Locate the cell with the specified text and output its [x, y] center coordinate. 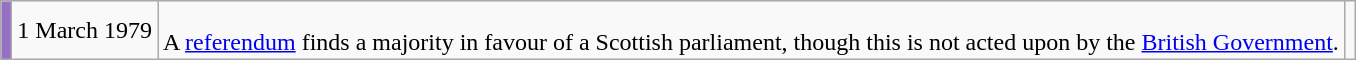
A referendum finds a majority in favour of a Scottish parliament, though this is not acted upon by the British Government. [752, 30]
1 March 1979 [85, 30]
